Determine the (X, Y) coordinate at the center of the cell enclosing the given text.  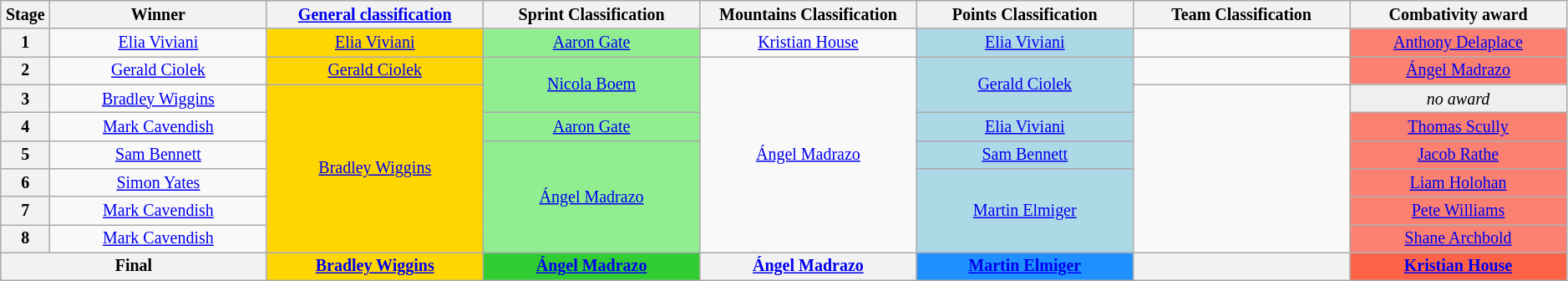
6 (25, 182)
Liam Holohan (1459, 182)
Team Classification (1241, 15)
2 (25, 70)
Winner (159, 15)
Simon Yates (159, 182)
Final (134, 266)
5 (25, 154)
Thomas Scully (1459, 127)
Jacob Rathe (1459, 154)
Anthony Delaplace (1459, 43)
7 (25, 211)
no award (1459, 99)
Stage (25, 15)
8 (25, 239)
General classification (374, 15)
Points Classification (1024, 15)
1 (25, 43)
Nicola Boem (591, 85)
Combativity award (1459, 15)
Sprint Classification (591, 15)
Pete Williams (1459, 211)
Shane Archbold (1459, 239)
4 (25, 127)
Mountains Classification (809, 15)
3 (25, 99)
